Scan for the cell matching the given text and deliver its [X, Y] coordinate at center. 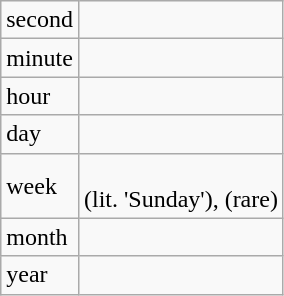
(lit. 'Sunday'), (rare) [180, 186]
hour [40, 96]
month [40, 237]
week [40, 186]
day [40, 134]
year [40, 275]
minute [40, 58]
second [40, 20]
